For the text-containing cell, return its midpoint in [X, Y] coordinate format. 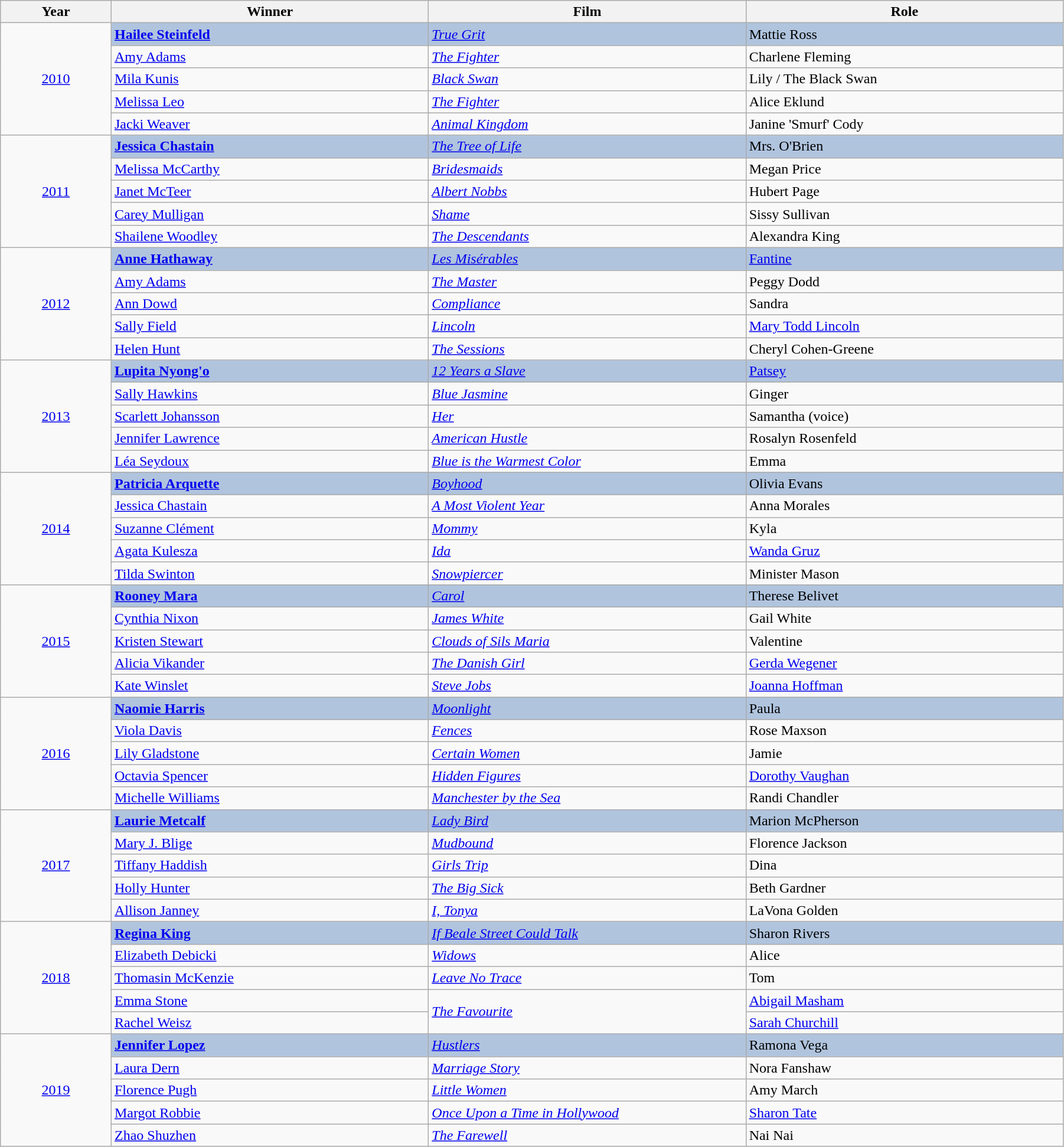
Alexandra King [905, 236]
Samantha (voice) [905, 416]
Kristen Stewart [269, 641]
Mudbound [587, 843]
Snowpiercer [587, 573]
Moonlight [587, 708]
Mary J. Blige [269, 843]
Jamie [905, 753]
Valentine [905, 641]
Film [587, 12]
True Grit [587, 34]
Steve Jobs [587, 686]
Mary Todd Lincoln [905, 326]
Fences [587, 731]
Marriage Story [587, 1068]
Helen Hunt [269, 349]
Janet McTeer [269, 191]
Charlene Fleming [905, 57]
Rosalyn Rosenfeld [905, 439]
Emma Stone [269, 1001]
Animal Kingdom [587, 124]
Melissa McCarthy [269, 169]
Wanda Gruz [905, 551]
Ann Dowd [269, 304]
Dorothy Vaughan [905, 776]
Amy March [905, 1090]
12 Years a Slave [587, 371]
Naomie Harris [269, 708]
Hubert Page [905, 191]
Little Women [587, 1090]
2015 [56, 641]
Rose Maxson [905, 731]
Lupita Nyong'o [269, 371]
Anne Hathaway [269, 259]
Suzanne Clément [269, 528]
James White [587, 618]
Widows [587, 955]
Patricia Arquette [269, 483]
Sharon Rivers [905, 933]
Mattie Ross [905, 34]
The Tree of Life [587, 146]
Anna Morales [905, 506]
Sissy Sullivan [905, 214]
The Descendants [587, 236]
A Most Violent Year [587, 506]
Les Misérables [587, 259]
Sandra [905, 304]
Mrs. O'Brien [905, 146]
Mila Kunis [269, 79]
Shame [587, 214]
Tom [905, 978]
Shailene Woodley [269, 236]
2017 [56, 865]
The Big Sick [587, 888]
Scarlett Johansson [269, 416]
Kyla [905, 528]
Lincoln [587, 326]
Minister Mason [905, 573]
Gerda Wegener [905, 664]
Rooney Mara [269, 596]
LaVona Golden [905, 910]
Holly Hunter [269, 888]
The Sessions [587, 349]
Clouds of Sils Maria [587, 641]
Ida [587, 551]
Megan Price [905, 169]
Florence Jackson [905, 843]
Marion McPherson [905, 821]
Carol [587, 596]
Rachel Weisz [269, 1023]
Kate Winslet [269, 686]
Year [56, 12]
Lily / The Black Swan [905, 79]
Octavia Spencer [269, 776]
Hailee Steinfeld [269, 34]
Lady Bird [587, 821]
Emma [905, 461]
Winner [269, 12]
Nora Fanshaw [905, 1068]
Jennifer Lopez [269, 1045]
2019 [56, 1090]
The Danish Girl [587, 664]
Randi Chandler [905, 798]
I, Tonya [587, 910]
Janine 'Smurf' Cody [905, 124]
Dina [905, 865]
Sharon Tate [905, 1113]
Role [905, 12]
Boyhood [587, 483]
Patsey [905, 371]
Jennifer Lawrence [269, 439]
Ginger [905, 394]
Black Swan [587, 79]
Léa Seydoux [269, 461]
Leave No Trace [587, 978]
Olivia Evans [905, 483]
Hustlers [587, 1045]
American Hustle [587, 439]
Peggy Dodd [905, 282]
2011 [56, 191]
Sally Field [269, 326]
Jacki Weaver [269, 124]
Therese Belivet [905, 596]
Blue is the Warmest Color [587, 461]
Girls Trip [587, 865]
Lily Gladstone [269, 753]
Elizabeth Debicki [269, 955]
Sally Hawkins [269, 394]
Regina King [269, 933]
Her [587, 416]
Alice [905, 955]
2014 [56, 528]
Viola Davis [269, 731]
2013 [56, 416]
Cynthia Nixon [269, 618]
Laura Dern [269, 1068]
Tiffany Haddish [269, 865]
Ramona Vega [905, 1045]
Albert Nobbs [587, 191]
If Beale Street Could Talk [587, 933]
Nai Nai [905, 1135]
Manchester by the Sea [587, 798]
Florence Pugh [269, 1090]
The Farewell [587, 1135]
The Master [587, 282]
Fantine [905, 259]
2010 [56, 79]
Abigail Masham [905, 1001]
Cheryl Cohen-Greene [905, 349]
Melissa Leo [269, 102]
Beth Gardner [905, 888]
Laurie Metcalf [269, 821]
Gail White [905, 618]
Margot Robbie [269, 1113]
Once Upon a Time in Hollywood [587, 1113]
The Favourite [587, 1012]
Certain Women [587, 753]
Allison Janney [269, 910]
Alicia Vikander [269, 664]
Zhao Shuzhen [269, 1135]
Michelle Williams [269, 798]
Joanna Hoffman [905, 686]
2018 [56, 978]
Agata Kulesza [269, 551]
Tilda Swinton [269, 573]
Sarah Churchill [905, 1023]
Mommy [587, 528]
Alice Eklund [905, 102]
Hidden Figures [587, 776]
Thomasin McKenzie [269, 978]
Compliance [587, 304]
Blue Jasmine [587, 394]
Carey Mulligan [269, 214]
2016 [56, 753]
2012 [56, 303]
Paula [905, 708]
Bridesmaids [587, 169]
